Output the [X, Y] coordinate of the center of the cell containing the given text.  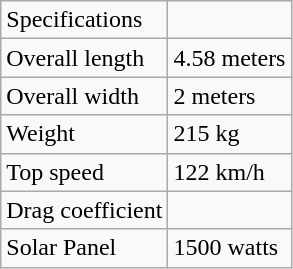
Weight [84, 134]
215 kg [230, 134]
4.58 meters [230, 58]
Solar Panel [84, 248]
Top speed [84, 172]
Overall length [84, 58]
Drag coefficient [84, 210]
2 meters [230, 96]
Specifications [84, 20]
Overall width [84, 96]
1500 watts [230, 248]
122 km/h [230, 172]
